Extract the [X, Y] coordinate from the center of the cell holding the provided text.  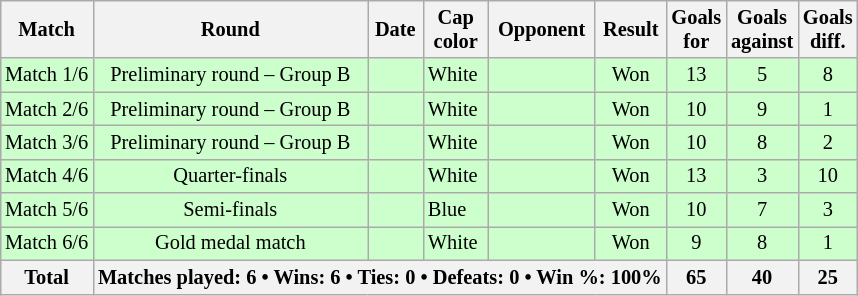
Goalsdiff. [828, 29]
Matches played: 6 • Wins: 6 • Ties: 0 • Defeats: 0 • Win %: 100% [380, 277]
Quarter-finals [230, 176]
Match 1/6 [46, 75]
40 [762, 277]
Goalsfor [697, 29]
Semi-finals [230, 210]
Match 6/6 [46, 243]
65 [697, 277]
Match [46, 29]
Total [46, 277]
Goalsagainst [762, 29]
Result [631, 29]
Capcolor [456, 29]
25 [828, 277]
5 [762, 75]
Opponent [541, 29]
Match 2/6 [46, 109]
Match 3/6 [46, 142]
Date [396, 29]
7 [762, 210]
Round [230, 29]
Blue [456, 210]
Gold medal match [230, 243]
Match 5/6 [46, 210]
2 [828, 142]
Match 4/6 [46, 176]
